Search for the cell housing the specified text and yield its (X, Y) center coordinate. 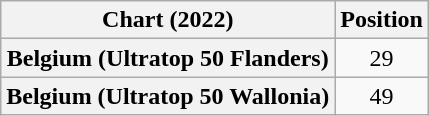
Chart (2022) (168, 20)
Belgium (Ultratop 50 Wallonia) (168, 96)
49 (382, 96)
29 (382, 58)
Belgium (Ultratop 50 Flanders) (168, 58)
Position (382, 20)
